Search for the cell housing the specified text and yield its (X, Y) center coordinate. 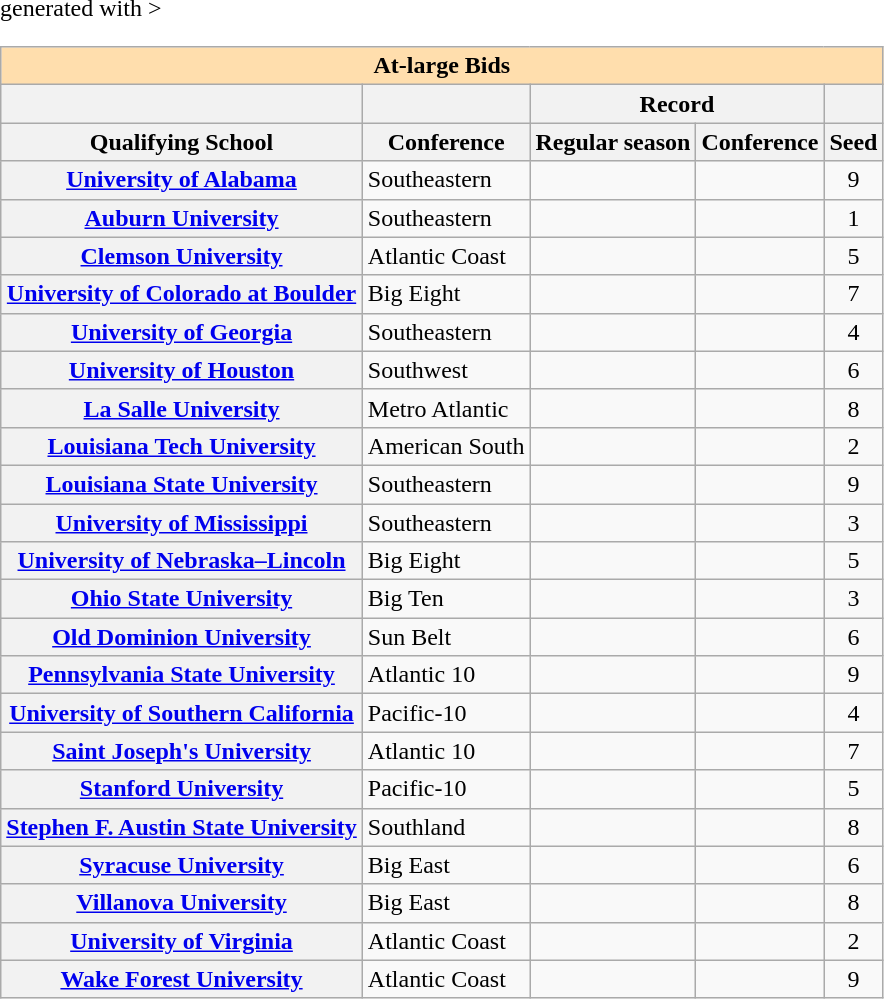
At-large Bids (442, 66)
American South (446, 446)
University of Georgia (182, 332)
Syracuse University (182, 865)
Louisiana Tech University (182, 446)
University of Virginia (182, 941)
La Salle University (182, 408)
University of Nebraska–Lincoln (182, 561)
Qualifying School (182, 142)
Sun Belt (446, 637)
University of Colorado at Boulder (182, 294)
University of Mississippi (182, 523)
Saint Joseph's University (182, 751)
Seed (854, 142)
University of Alabama (182, 180)
Southland (446, 827)
Pennsylvania State University (182, 675)
Metro Atlantic (446, 408)
Regular season (613, 142)
Clemson University (182, 256)
Old Dominion University (182, 637)
Stephen F. Austin State University (182, 827)
Record (677, 104)
Villanova University (182, 903)
Ohio State University (182, 599)
Southwest (446, 370)
University of Southern California (182, 713)
Auburn University (182, 218)
Stanford University (182, 789)
1 (854, 218)
University of Houston (182, 370)
Louisiana State University (182, 484)
Wake Forest University (182, 979)
Big Ten (446, 599)
